Detect which cell encompasses the target text, then output its (X, Y) center coordinate. 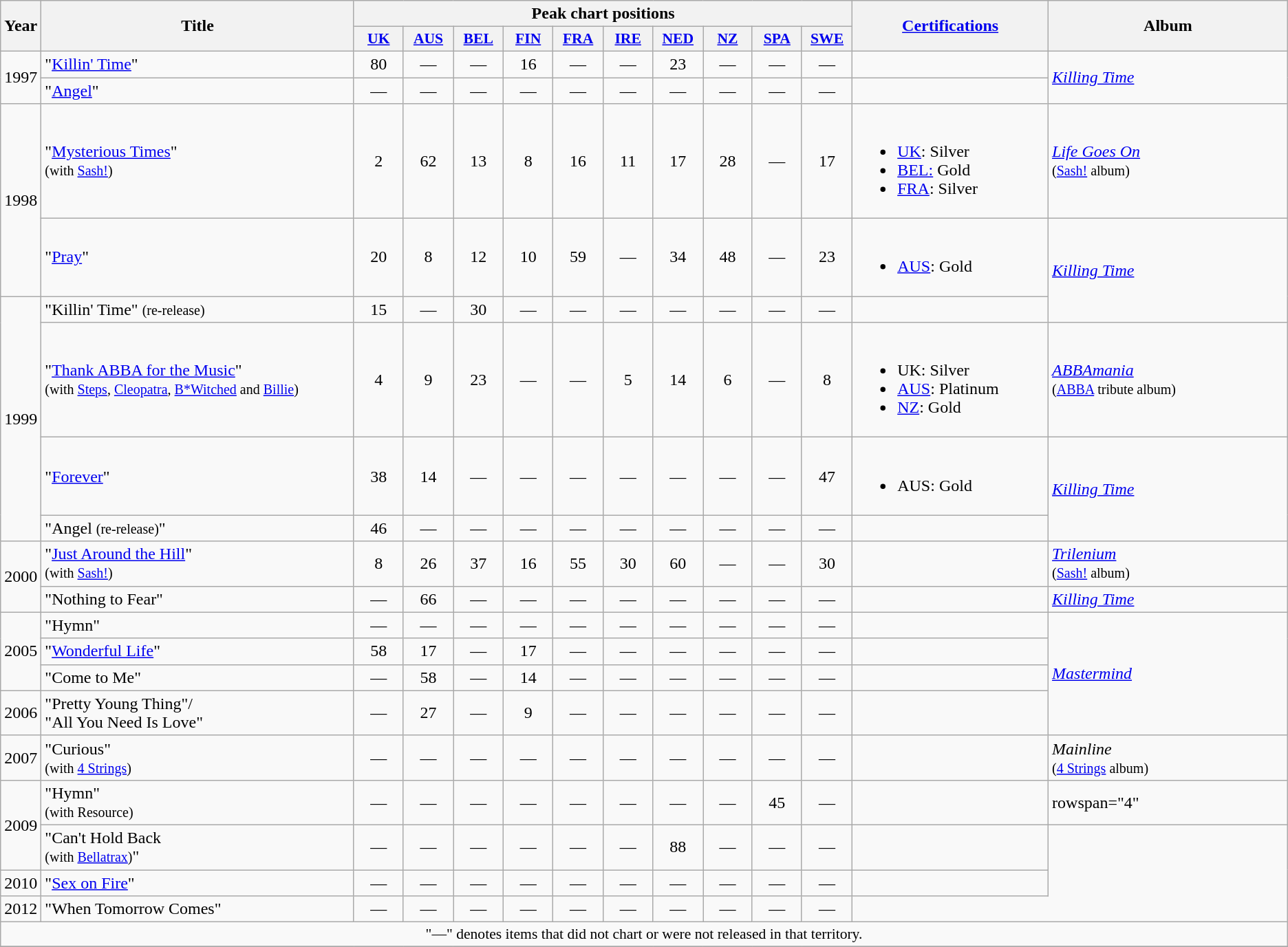
Trilenium(Sash! album) (1168, 564)
2007 (21, 758)
62 (428, 161)
FRA (578, 39)
2009 (21, 825)
2010 (21, 882)
55 (578, 564)
ABBAmania(ABBA tribute album) (1168, 380)
60 (678, 564)
NED (678, 39)
88 (678, 847)
UK (378, 39)
Year (21, 26)
2 (378, 161)
"Come to Me" (198, 677)
SPA (777, 39)
"Curious"(with 4 Strings) (198, 758)
Peak chart positions (603, 14)
38 (378, 476)
"—" denotes items that did not chart or were not released in that territory. (644, 935)
34 (678, 257)
47 (827, 476)
26 (428, 564)
12 (479, 257)
15 (378, 309)
AUS (428, 39)
"Sex on Fire" (198, 882)
37 (479, 564)
27 (428, 712)
6 (728, 380)
"Mysterious Times"(with Sash!) (198, 161)
48 (728, 257)
1997 (21, 77)
"Angel (re-release)" (198, 528)
Album (1168, 26)
2000 (21, 576)
4 (378, 380)
SWE (827, 39)
"Forever" (198, 476)
20 (378, 257)
"When Tomorrow Comes" (198, 909)
1998 (21, 200)
11 (628, 161)
"Hymn" (198, 625)
"Angel" (198, 90)
"Pretty Young Thing"/"All You Need Is Love" (198, 712)
1999 (21, 419)
FIN (528, 39)
UK: SilverBEL: GoldFRA: Silver (951, 161)
13 (479, 161)
2005 (21, 651)
"Nothing to Fear" (198, 599)
rowspan="4" (1168, 802)
IRE (628, 39)
BEL (479, 39)
5 (628, 380)
80 (378, 64)
"Killin' Time" (198, 64)
UK: SilverAUS: PlatinumNZ: Gold (951, 380)
"Killin' Time" (re-release) (198, 309)
"Can't Hold Back(with Bellatrax)" (198, 847)
59 (578, 257)
"Thank ABBA for the Music"(with Steps, Cleopatra, B*Witched and Billie) (198, 380)
Mastermind (1168, 674)
Life Goes On(Sash! album) (1168, 161)
10 (528, 257)
46 (378, 528)
66 (428, 599)
"Hymn"(with Resource) (198, 802)
Title (198, 26)
"Pray" (198, 257)
"Just Around the Hill"(with Sash!) (198, 564)
NZ (728, 39)
Mainline(4 Strings album) (1168, 758)
45 (777, 802)
2012 (21, 909)
"Wonderful Life" (198, 651)
2006 (21, 712)
Certifications (951, 26)
28 (728, 161)
